Search for the cell housing the specified text and yield its [x, y] center coordinate. 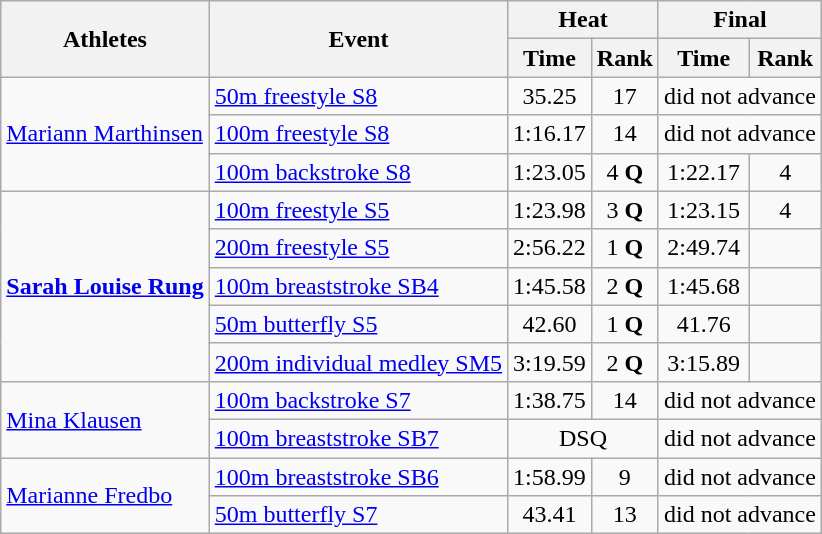
9 [624, 477]
Mariann Marthinsen [105, 134]
1:23.98 [550, 210]
200m individual medley SM5 [358, 362]
42.60 [550, 324]
3:19.59 [550, 362]
1:22.17 [703, 172]
50m freestyle S8 [358, 96]
17 [624, 96]
200m freestyle S5 [358, 248]
Marianne Fredbo [105, 496]
100m backstroke S7 [358, 400]
50m butterfly S5 [358, 324]
1:16.17 [550, 134]
1:45.58 [550, 286]
100m backstroke S8 [358, 172]
Mina Klausen [105, 419]
Athletes [105, 39]
100m breaststroke SB4 [358, 286]
3:15.89 [703, 362]
35.25 [550, 96]
2:49.74 [703, 248]
1:23.15 [703, 210]
Event [358, 39]
Sarah Louise Rung [105, 286]
3 Q [624, 210]
1:45.68 [703, 286]
43.41 [550, 515]
41.76 [703, 324]
Heat [584, 20]
100m freestyle S5 [358, 210]
4 Q [624, 172]
100m freestyle S8 [358, 134]
100m breaststroke SB6 [358, 477]
100m breaststroke SB7 [358, 438]
13 [624, 515]
1:58.99 [550, 477]
50m butterfly S7 [358, 515]
1:38.75 [550, 400]
Final [740, 20]
DSQ [584, 438]
2:56.22 [550, 248]
1:23.05 [550, 172]
